Identify which cell holds the provided text, then report its (X, Y) central coordinate. 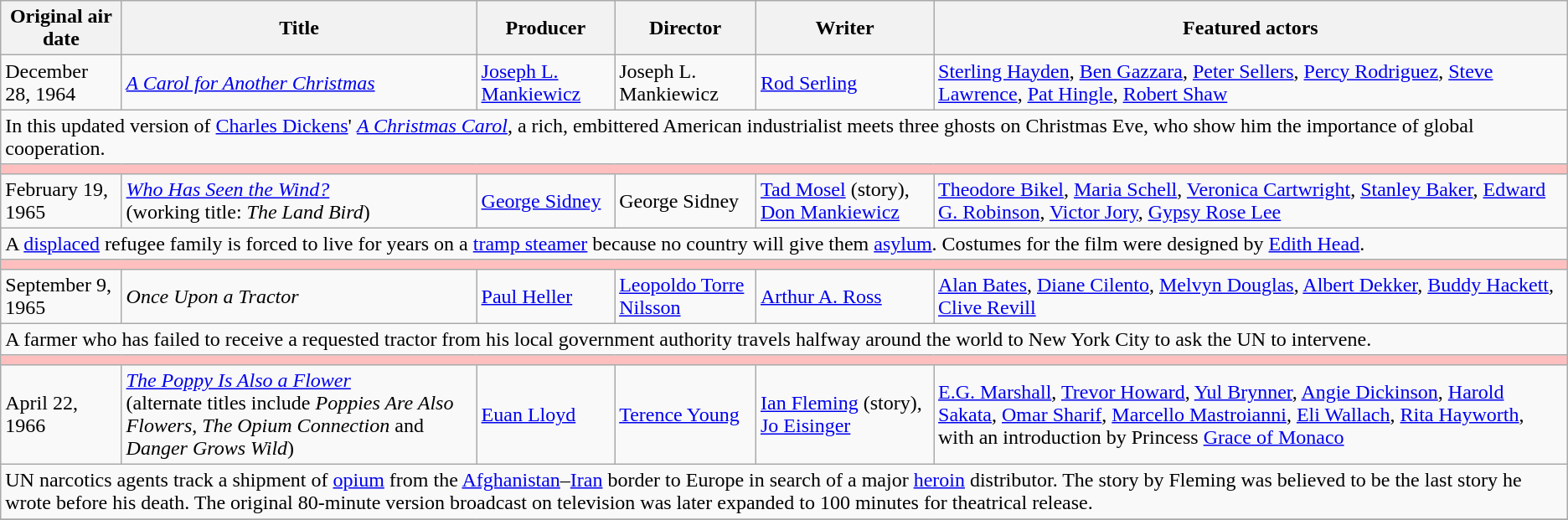
Arthur A. Ross (844, 296)
Who Has Seen the Wind?(working title: The Land Bird) (299, 201)
Once Upon a Tractor (299, 296)
Director (685, 28)
Alan Bates, Diane Cilento, Melvyn Douglas, Albert Dekker, Buddy Hackett, Clive Revill (1250, 296)
Rod Serling (844, 82)
Theodore Bikel, Maria Schell, Veronica Cartwright, Stanley Baker, Edward G. Robinson, Victor Jory, Gypsy Rose Lee (1250, 201)
Featured actors (1250, 28)
February 19, 1965 (61, 201)
A Carol for Another Christmas (299, 82)
Producer (546, 28)
The Poppy Is Also a Flower (alternate titles include Poppies Are Also Flowers, The Opium Connection and Danger Grows Wild) (299, 414)
April 22, 1966 (61, 414)
Leopoldo Torre Nilsson (685, 296)
Title (299, 28)
Original air date (61, 28)
Sterling Hayden, Ben Gazzara, Peter Sellers, Percy Rodriguez, Steve Lawrence, Pat Hingle, Robert Shaw (1250, 82)
Ian Fleming (story), Jo Eisinger (844, 414)
Writer (844, 28)
Euan Lloyd (546, 414)
December 28, 1964 (61, 82)
Terence Young (685, 414)
September 9, 1965 (61, 296)
Paul Heller (546, 296)
Tad Mosel (story), Don Mankiewicz (844, 201)
